Scan for the cell matching the given text and deliver its (X, Y) coordinate at center. 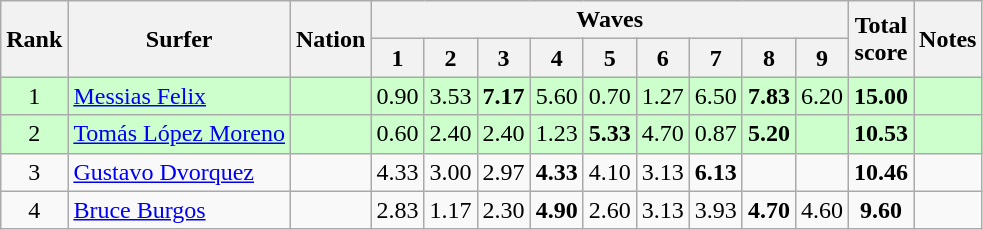
3.93 (716, 210)
10.53 (880, 134)
Bruce Burgos (180, 210)
5.60 (556, 96)
Totalscore (880, 39)
Rank (34, 39)
5.20 (768, 134)
0.70 (610, 96)
4.60 (822, 210)
Tomás López Moreno (180, 134)
Messias Felix (180, 96)
0.87 (716, 134)
Nation (331, 39)
5.33 (610, 134)
4.90 (556, 210)
9 (822, 58)
2.60 (610, 210)
Notes (948, 39)
3.00 (450, 172)
0.90 (398, 96)
7.83 (768, 96)
6.50 (716, 96)
2.30 (504, 210)
3.53 (450, 96)
10.46 (880, 172)
6.13 (716, 172)
Surfer (180, 39)
7.17 (504, 96)
2.97 (504, 172)
6 (662, 58)
6.20 (822, 96)
0.60 (398, 134)
1.23 (556, 134)
7 (716, 58)
15.00 (880, 96)
Waves (610, 20)
2.83 (398, 210)
Gustavo Dvorquez (180, 172)
1.17 (450, 210)
8 (768, 58)
5 (610, 58)
1.27 (662, 96)
9.60 (880, 210)
4.10 (610, 172)
